Provide the (x, y) coordinate of the cell's center where the given text is located.  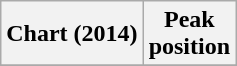
Peakposition (189, 34)
Chart (2014) (72, 34)
